Capture the cell that displays the provided text and extract its [x, y] central coordinate. 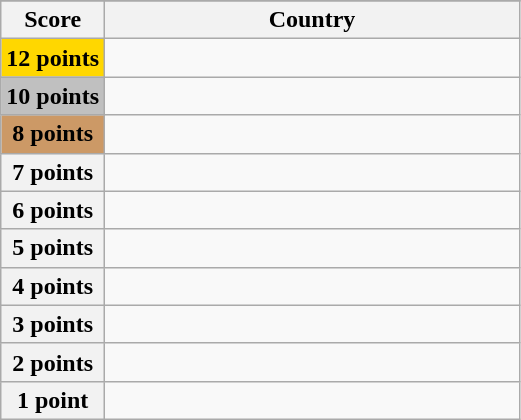
3 points [53, 324]
12 points [53, 58]
1 point [53, 400]
10 points [53, 96]
8 points [53, 134]
4 points [53, 286]
6 points [53, 210]
7 points [53, 172]
2 points [53, 362]
Score [53, 20]
5 points [53, 248]
Country [312, 20]
